Output the (X, Y) coordinate of the center of the cell containing the given text.  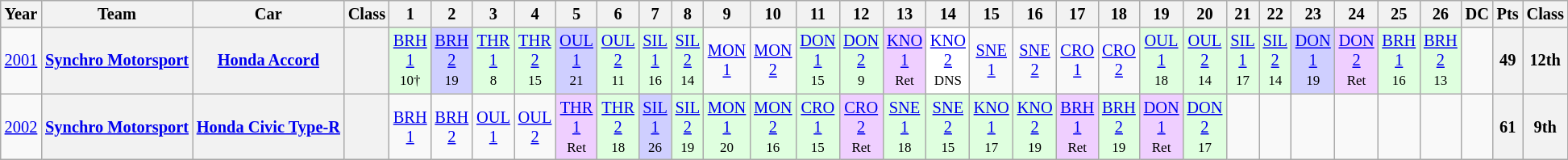
CRO115 (817, 127)
KNO219 (1035, 127)
9th (1545, 127)
15 (992, 14)
7 (655, 14)
21 (1242, 14)
OUL214 (1204, 61)
1 (410, 14)
MON2 (772, 61)
61 (1508, 127)
THR215 (535, 61)
17 (1077, 14)
KNO1Ret (905, 61)
23 (1313, 14)
24 (1357, 14)
25 (1399, 14)
KNO117 (992, 127)
49 (1508, 61)
SNE1 (992, 61)
8 (688, 14)
BRH2 (452, 127)
THR1Ret (576, 127)
KNO2DNS (948, 61)
THR18 (493, 61)
22 (1275, 14)
16 (1035, 14)
13 (905, 14)
BRH116 (1399, 61)
5 (576, 14)
DON115 (817, 61)
DON2Ret (1357, 61)
DON1Ret (1162, 127)
14 (948, 14)
Honda Civic Type-R (268, 127)
SNE2 (1035, 61)
SNE118 (905, 127)
DON29 (861, 61)
12th (1545, 61)
SIL117 (1242, 61)
SIL126 (655, 127)
DON217 (1204, 127)
DON119 (1313, 61)
10 (772, 14)
19 (1162, 14)
CRO1 (1077, 61)
2002 (21, 127)
MON120 (727, 127)
CRO2 (1119, 61)
Honda Accord (268, 61)
Team (117, 14)
BRH1 (410, 127)
2001 (21, 61)
OUL1 (493, 127)
OUL2 (535, 127)
18 (1119, 14)
BRH1Ret (1077, 127)
4 (535, 14)
26 (1441, 14)
MON216 (772, 127)
SIL219 (688, 127)
CRO2Ret (861, 127)
DC (1477, 14)
Car (268, 14)
THR218 (618, 127)
BRH213 (1441, 61)
BRH110† (410, 61)
6 (618, 14)
Pts (1508, 14)
3 (493, 14)
MON1 (727, 61)
SNE215 (948, 127)
OUL121 (576, 61)
2 (452, 14)
12 (861, 14)
11 (817, 14)
OUL211 (618, 61)
20 (1204, 14)
OUL118 (1162, 61)
9 (727, 14)
Year (21, 14)
SIL116 (655, 61)
